Identify which cell holds the provided text, then report its (x, y) central coordinate. 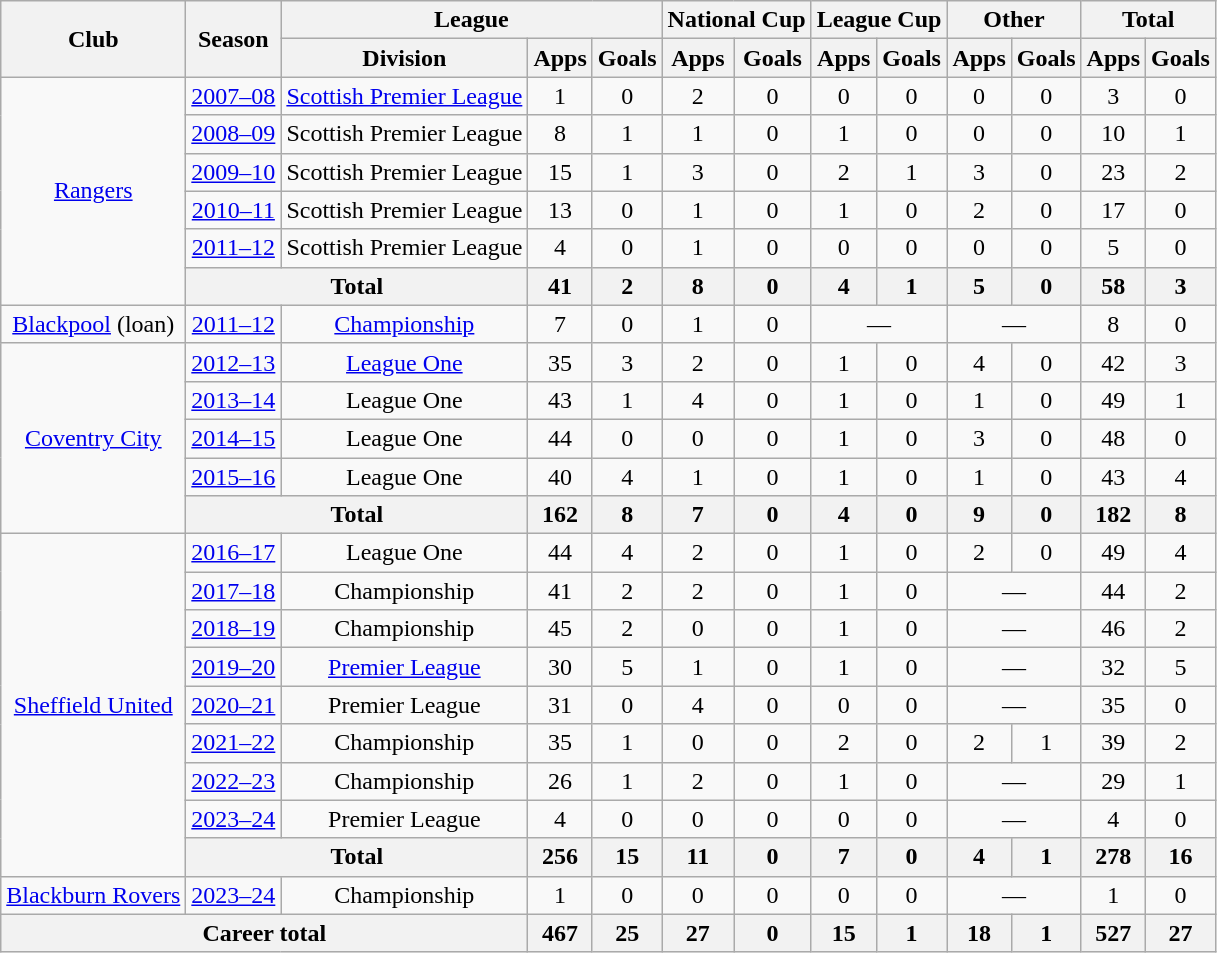
17 (1113, 210)
Club (94, 39)
527 (1113, 933)
25 (627, 933)
Other (1014, 20)
2016–17 (234, 553)
45 (560, 629)
11 (698, 857)
2022–23 (234, 781)
9 (979, 515)
2009–10 (234, 172)
16 (1181, 857)
2012–13 (234, 362)
Division (404, 58)
2017–18 (234, 591)
26 (560, 781)
Blackpool (loan) (94, 324)
58 (1113, 286)
Sheffield United (94, 706)
30 (560, 667)
2013–14 (234, 400)
42 (1113, 362)
162 (560, 515)
2015–16 (234, 477)
Blackburn Rovers (94, 895)
Coventry City (94, 438)
2019–20 (234, 667)
32 (1113, 667)
League Cup (879, 20)
39 (1113, 743)
Season (234, 39)
48 (1113, 438)
182 (1113, 515)
National Cup (736, 20)
31 (560, 705)
2007–08 (234, 96)
256 (560, 857)
40 (560, 477)
2014–15 (234, 438)
2018–19 (234, 629)
2008–09 (234, 134)
2021–22 (234, 743)
18 (979, 933)
29 (1113, 781)
2020–21 (234, 705)
2010–11 (234, 210)
13 (560, 210)
Rangers (94, 191)
10 (1113, 134)
League (472, 20)
23 (1113, 172)
Career total (264, 933)
467 (560, 933)
46 (1113, 629)
278 (1113, 857)
